Output the (x, y) coordinate of the center of the cell containing the given text.  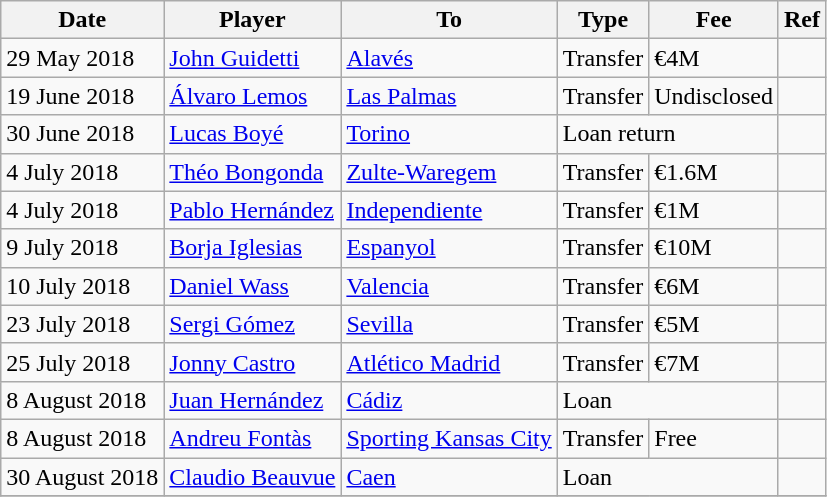
Date (82, 20)
Borja Iglesias (252, 248)
€1M (714, 210)
Ref (802, 20)
Caen (449, 477)
Player (252, 20)
€1.6M (714, 172)
Juan Hernández (252, 400)
Alavés (449, 58)
Espanyol (449, 248)
Jonny Castro (252, 362)
€4M (714, 58)
9 July 2018 (82, 248)
Valencia (449, 286)
Sevilla (449, 324)
Independiente (449, 210)
25 July 2018 (82, 362)
Las Palmas (449, 96)
Álvaro Lemos (252, 96)
Fee (714, 20)
Type (603, 20)
Pablo Hernández (252, 210)
Atlético Madrid (449, 362)
Loan return (668, 134)
19 June 2018 (82, 96)
Cádiz (449, 400)
Théo Bongonda (252, 172)
Sporting Kansas City (449, 438)
30 August 2018 (82, 477)
23 July 2018 (82, 324)
To (449, 20)
Free (714, 438)
Zulte-Waregem (449, 172)
Sergi Gómez (252, 324)
Undisclosed (714, 96)
€6M (714, 286)
10 July 2018 (82, 286)
29 May 2018 (82, 58)
John Guidetti (252, 58)
Torino (449, 134)
€7M (714, 362)
30 June 2018 (82, 134)
Daniel Wass (252, 286)
Lucas Boyé (252, 134)
€10M (714, 248)
Andreu Fontàs (252, 438)
€5M (714, 324)
Claudio Beauvue (252, 477)
